Capture the cell that displays the provided text and extract its (x, y) central coordinate. 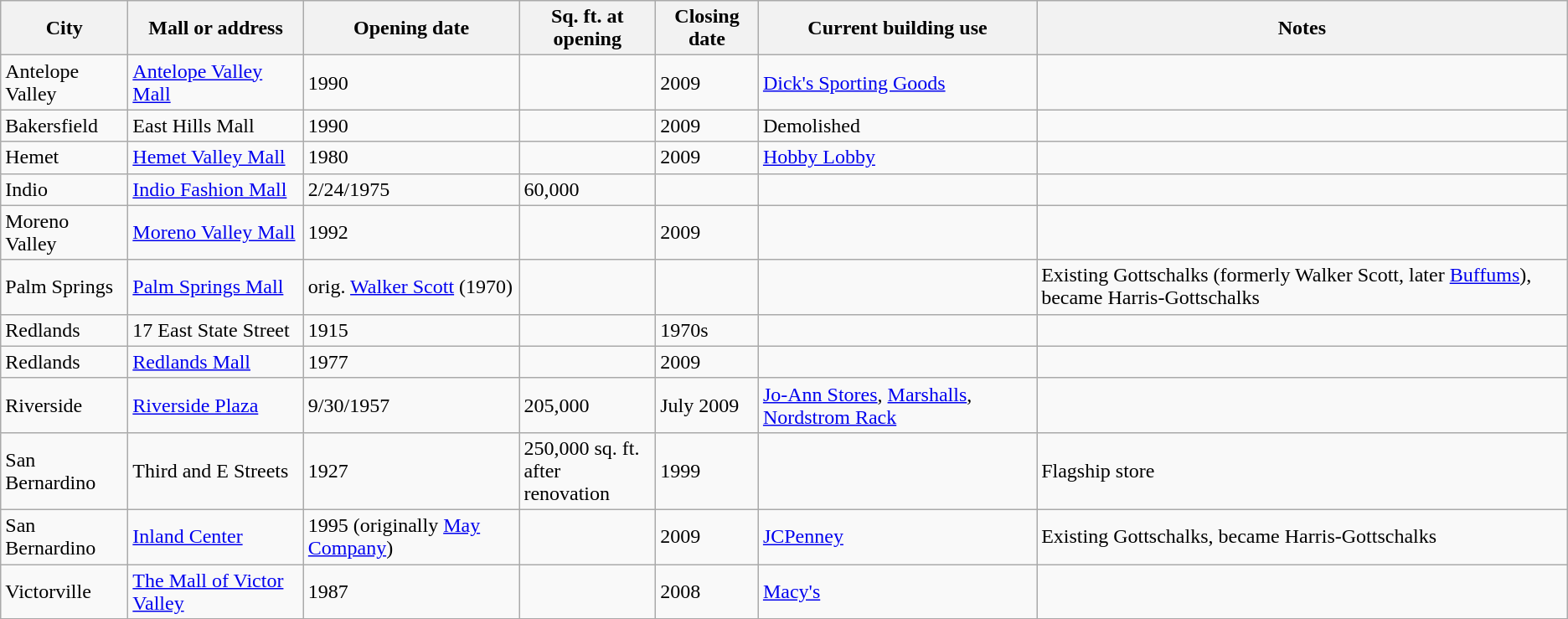
Current building use (897, 28)
1992 (411, 233)
Moreno Valley (64, 233)
Antelope Valley (64, 82)
Hemet Valley Mall (216, 157)
City (64, 28)
Riverside Plaza (216, 405)
Antelope Valley Mall (216, 82)
Notes (1302, 28)
Riverside (64, 405)
Flagship store (1302, 471)
Demolished (897, 126)
JCPenney (897, 536)
Palm Springs Mall (216, 286)
Closing date (707, 28)
Mall or address (216, 28)
orig. Walker Scott (1970) (411, 286)
Macy's (897, 591)
17 East State Street (216, 330)
1999 (707, 471)
Sq. ft. at opening (588, 28)
60,000 (588, 189)
Redlands Mall (216, 362)
1980 (411, 157)
1927 (411, 471)
Third and E Streets (216, 471)
2/24/1975 (411, 189)
Victorville (64, 591)
Indio Fashion Mall (216, 189)
Inland Center (216, 536)
East Hills Mall (216, 126)
The Mall of Victor Valley (216, 591)
Bakersfield (64, 126)
July 2009 (707, 405)
1970s (707, 330)
Opening date (411, 28)
1995 (originally May Company) (411, 536)
205,000 (588, 405)
1915 (411, 330)
Jo-Ann Stores, Marshalls, Nordstrom Rack (897, 405)
Dick's Sporting Goods (897, 82)
Hobby Lobby (897, 157)
Palm Springs (64, 286)
Hemet (64, 157)
Existing Gottschalks (formerly Walker Scott, later Buffums), became Harris-Gottschalks (1302, 286)
Existing Gottschalks, became Harris-Gottschalks (1302, 536)
Indio (64, 189)
Moreno Valley Mall (216, 233)
1987 (411, 591)
1977 (411, 362)
250,000 sq. ft.after renovation (588, 471)
2008 (707, 591)
9/30/1957 (411, 405)
